Output the [x, y] coordinate of the center of the cell containing the given text.  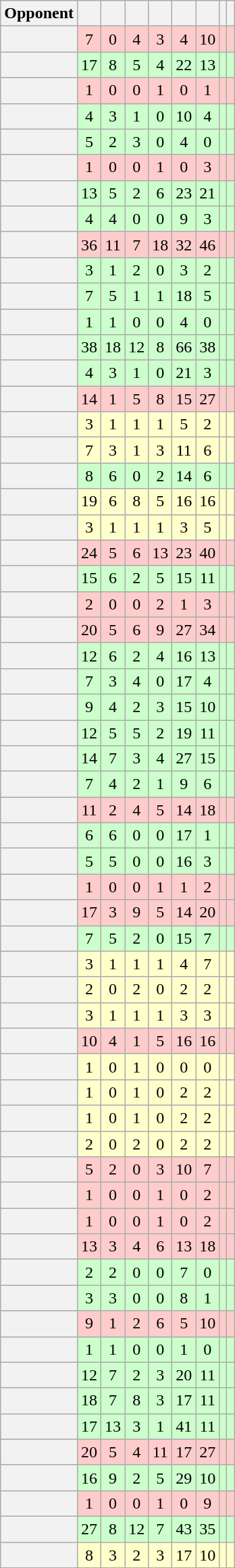
36 [89, 244]
32 [184, 244]
43 [184, 1529]
41 [184, 1426]
29 [184, 1478]
40 [208, 553]
Opponent [39, 13]
24 [89, 553]
22 [184, 65]
34 [208, 630]
46 [208, 244]
66 [184, 348]
35 [208, 1529]
